Search for the cell housing the specified text and yield its (x, y) center coordinate. 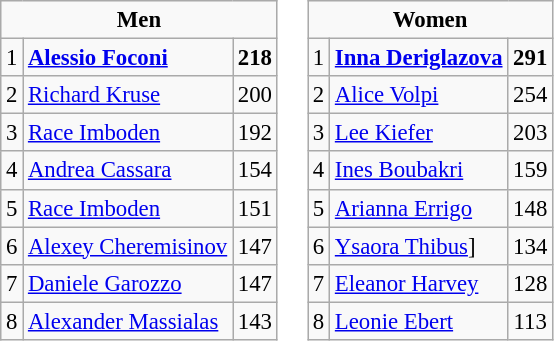
128 (530, 283)
Daniele Garozzo (128, 283)
254 (530, 95)
203 (530, 133)
291 (530, 58)
134 (530, 246)
Ysaora Thibus] (419, 246)
113 (530, 321)
Richard Kruse (128, 95)
Eleanor Harvey (419, 283)
Ines Boubakri (419, 170)
143 (254, 321)
Arianna Errigo (419, 208)
154 (254, 170)
200 (254, 95)
159 (530, 170)
148 (530, 208)
Men (140, 20)
Women (430, 20)
Leonie Ebert (419, 321)
Inna Deriglazova (419, 58)
218 (254, 58)
Alexander Massialas (128, 321)
Alessio Foconi (128, 58)
151 (254, 208)
Lee Kiefer (419, 133)
Andrea Cassara (128, 170)
Alexey Cheremisinov (128, 246)
Alice Volpi (419, 95)
192 (254, 133)
